Return the (X, Y) coordinate for the center point of the cell that contains the specified text.  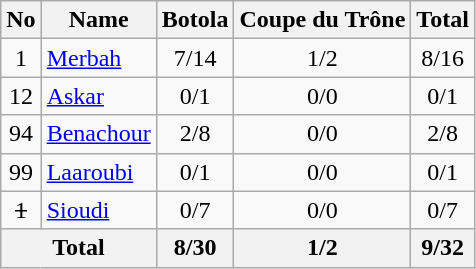
Merbah (98, 58)
Botola (195, 20)
Name (98, 20)
8/16 (443, 58)
8/30 (195, 248)
99 (21, 172)
Laaroubi (98, 172)
Sioudi (98, 210)
9/32 (443, 248)
94 (21, 134)
Benachour (98, 134)
No (21, 20)
Coupe du Trône (322, 20)
7/14 (195, 58)
12 (21, 96)
Askar (98, 96)
